From the cell containing the given text, extract its center point as (x, y) coordinate. 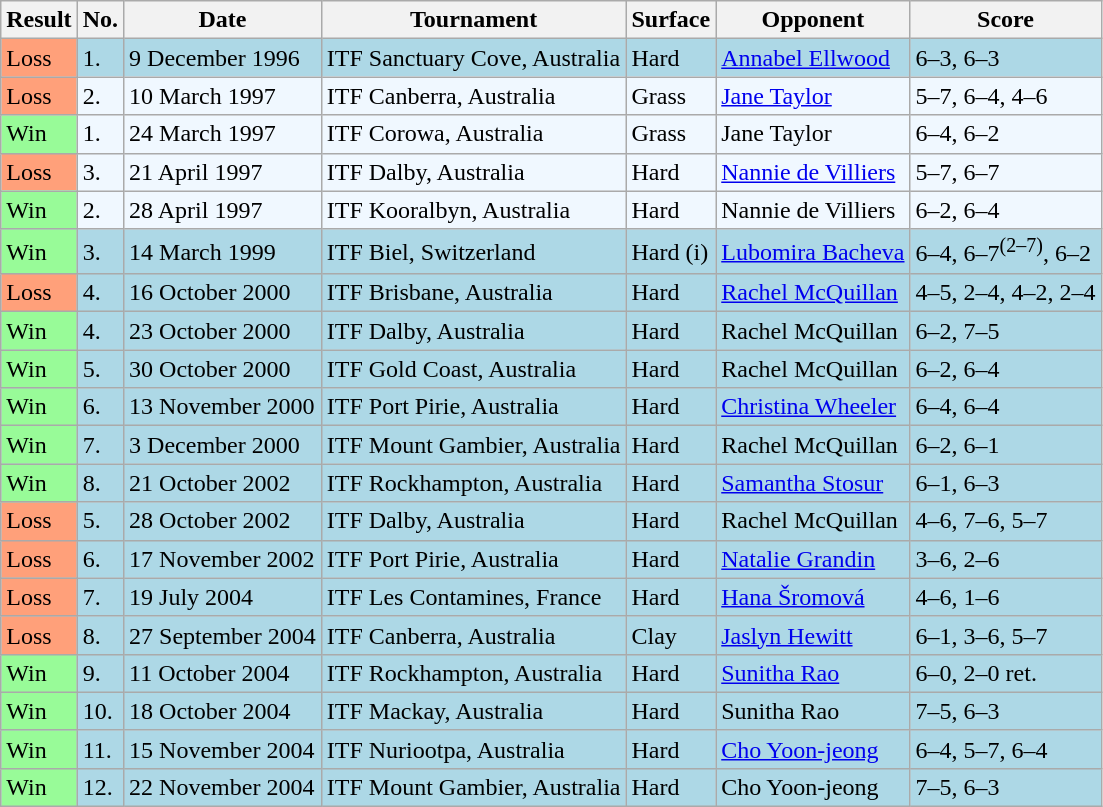
Date (223, 20)
21 April 1997 (223, 172)
12. (100, 787)
6–3, 6–3 (1006, 58)
17 November 2002 (223, 559)
ITF Mackay, Australia (474, 711)
ITF Biel, Switzerland (474, 252)
5–7, 6–7 (1006, 172)
3 December 2000 (223, 445)
6–4, 6–2 (1006, 134)
Clay (671, 635)
Hard (i) (671, 252)
9 December 1996 (223, 58)
19 July 2004 (223, 597)
27 September 2004 (223, 635)
4–6, 1–6 (1006, 597)
Annabel Ellwood (813, 58)
21 October 2002 (223, 483)
6–4, 5–7, 6–4 (1006, 749)
22 November 2004 (223, 787)
6–2, 7–5 (1006, 331)
11 October 2004 (223, 673)
24 March 1997 (223, 134)
Surface (671, 20)
5–7, 6–4, 4–6 (1006, 96)
ITF Brisbane, Australia (474, 293)
Score (1006, 20)
No. (100, 20)
ITF Corowa, Australia (474, 134)
Lubomira Bacheva (813, 252)
Hana Šromová (813, 597)
6–4, 6–7(2–7), 6–2 (1006, 252)
6–0, 2–0 ret. (1006, 673)
ITF Kooralbyn, Australia (474, 210)
4–6, 7–6, 5–7 (1006, 521)
Christina Wheeler (813, 407)
10 March 1997 (223, 96)
Tournament (474, 20)
23 October 2000 (223, 331)
6–2, 6–1 (1006, 445)
9. (100, 673)
6–1, 6–3 (1006, 483)
Result (39, 20)
ITF Nuriootpa, Australia (474, 749)
16 October 2000 (223, 293)
ITF Sanctuary Cove, Australia (474, 58)
6–4, 6–4 (1006, 407)
ITF Gold Coast, Australia (474, 369)
3–6, 2–6 (1006, 559)
13 November 2000 (223, 407)
30 October 2000 (223, 369)
10. (100, 711)
28 April 1997 (223, 210)
4–5, 2–4, 4–2, 2–4 (1006, 293)
Jaslyn Hewitt (813, 635)
Natalie Grandin (813, 559)
15 November 2004 (223, 749)
18 October 2004 (223, 711)
Opponent (813, 20)
14 March 1999 (223, 252)
6–1, 3–6, 5–7 (1006, 635)
11. (100, 749)
ITF Les Contamines, France (474, 597)
Samantha Stosur (813, 483)
28 October 2002 (223, 521)
